Determine the (x, y) coordinate at the center of the cell enclosing the given text.  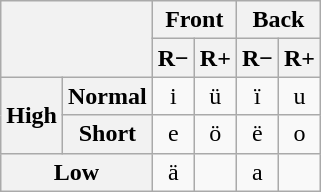
High (32, 115)
e (173, 134)
o (299, 134)
ä (173, 172)
Normal (108, 96)
i (173, 96)
Short (108, 134)
Low (76, 172)
a (257, 172)
ü (215, 96)
Back (278, 20)
ö (215, 134)
u (299, 96)
Front (194, 20)
ï (257, 96)
ë (257, 134)
